Output the [X, Y] coordinate of the center of the cell containing the given text.  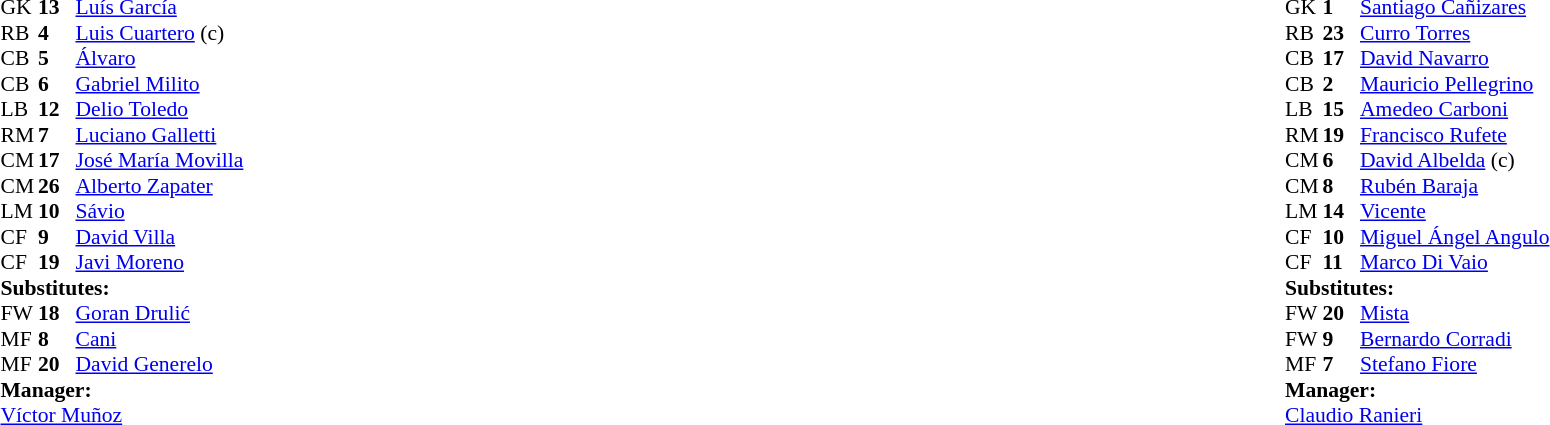
Delio Toledo [160, 109]
Mauricio Pellegrino [1454, 84]
David Generelo [160, 365]
Marco Di Vaio [1454, 263]
14 [1342, 211]
Luciano Galletti [160, 135]
11 [1342, 263]
Bernardo Corradi [1454, 339]
Amedeo Carboni [1454, 109]
David Villa [160, 237]
Rubén Baraja [1454, 186]
Luis Cuartero (c) [160, 33]
23 [1342, 33]
18 [57, 313]
Sávio [160, 211]
15 [1342, 109]
José María Movilla [160, 161]
Francisco Rufete [1454, 135]
2 [1342, 84]
Mista [1454, 313]
5 [57, 59]
4 [57, 33]
12 [57, 109]
Álvaro [160, 59]
David Navarro [1454, 59]
Goran Drulić [160, 313]
David Albelda (c) [1454, 161]
Stefano Fiore [1454, 365]
Gabriel Milito [160, 84]
Alberto Zapater [160, 186]
26 [57, 186]
Miguel Ángel Angulo [1454, 237]
Cani [160, 339]
Vicente [1454, 211]
Curro Torres [1454, 33]
Javi Moreno [160, 263]
